Capture the cell that displays the provided text and extract its (X, Y) central coordinate. 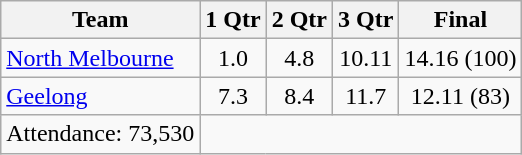
Attendance: 73,530 (100, 134)
2 Qtr (299, 20)
3 Qtr (366, 20)
4.8 (299, 58)
7.3 (233, 96)
10.11 (366, 58)
Final (460, 20)
12.11 (83) (460, 96)
8.4 (299, 96)
Geelong (100, 96)
1.0 (233, 58)
11.7 (366, 96)
14.16 (100) (460, 58)
1 Qtr (233, 20)
Team (100, 20)
North Melbourne (100, 58)
